Pinpoint the cell where the given text exists, returning its (x, y) midpoint coordinate. 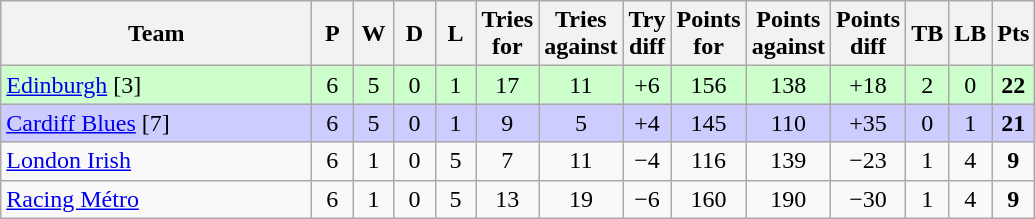
W (374, 34)
116 (708, 161)
19 (581, 199)
21 (1014, 123)
13 (508, 199)
−4 (647, 161)
L (456, 34)
145 (708, 123)
Team (156, 34)
D (414, 34)
138 (788, 85)
Points diff (868, 34)
Points against (788, 34)
−23 (868, 161)
Try diff (647, 34)
Cardiff Blues [7] (156, 123)
−30 (868, 199)
156 (708, 85)
+18 (868, 85)
7 (508, 161)
P (332, 34)
+35 (868, 123)
110 (788, 123)
TB (928, 34)
190 (788, 199)
+6 (647, 85)
LB (970, 34)
+4 (647, 123)
139 (788, 161)
Edinburgh [3] (156, 85)
22 (1014, 85)
Points for (708, 34)
−6 (647, 199)
160 (708, 199)
Racing Métro (156, 199)
2 (928, 85)
17 (508, 85)
Tries against (581, 34)
Pts (1014, 34)
London Irish (156, 161)
Tries for (508, 34)
